Search for the cell housing the specified text and yield its (x, y) center coordinate. 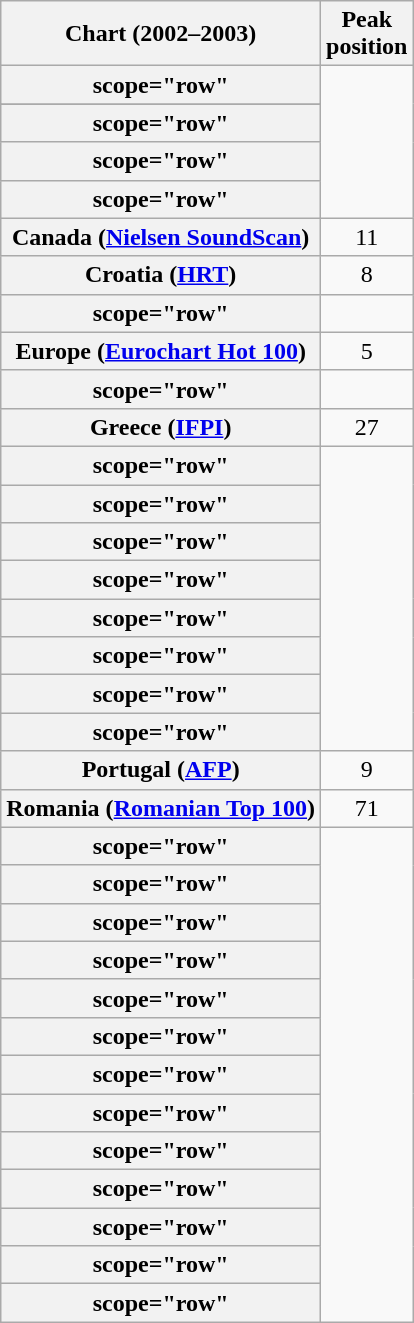
Canada (Nielsen SoundScan) (161, 237)
Peakposition (367, 34)
5 (367, 351)
Croatia (HRT) (161, 275)
8 (367, 275)
71 (367, 808)
11 (367, 237)
Romania (Romanian Top 100) (161, 808)
Portugal (AFP) (161, 770)
Greece (IFPI) (161, 427)
Chart (2002–2003) (161, 34)
9 (367, 770)
27 (367, 427)
Europe (Eurochart Hot 100) (161, 351)
